For the text-containing cell, return its midpoint in [X, Y] coordinate format. 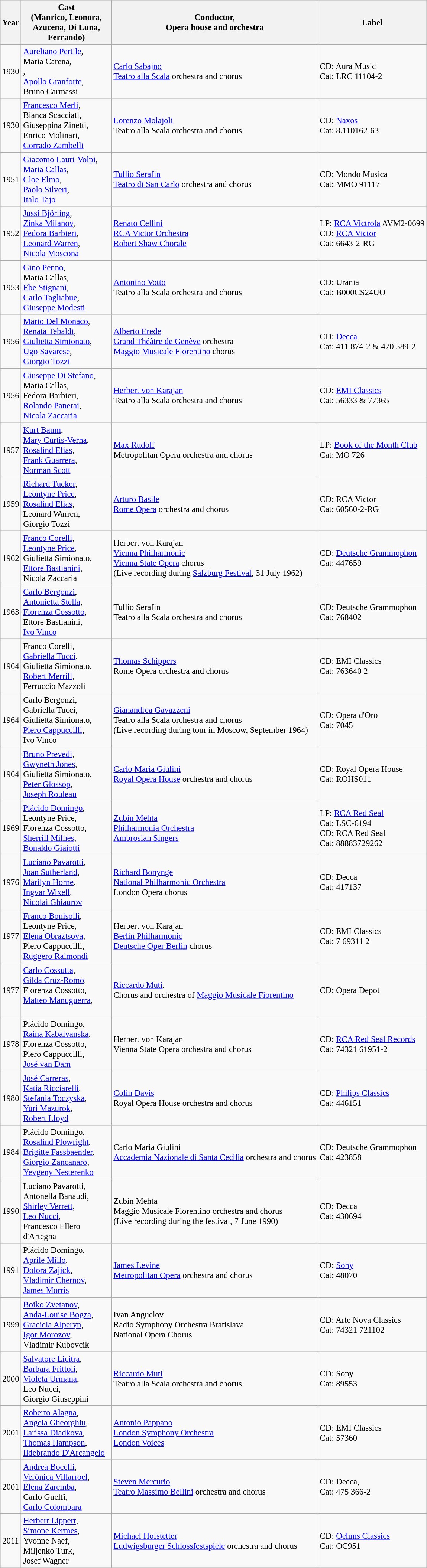
Riccardo MutiTeatro alla Scala orchestra and chorus [215, 1379]
CD: Mondo MusicaCat: MMO 91117 [372, 180]
Richard Tucker,Leontyne Price,Rosalind Elias,Leonard Warren,Giorgio Tozzi [66, 504]
Ivan AnguelovRadio Symphony Orchestra BratislavaNational Opera Chorus [215, 1324]
1999 [11, 1324]
Aureliano Pertile,Maria Carena,,Apollo Granforte,Bruno Carmassi [66, 72]
Carlo Cossutta, Gilda Cruz-Romo,Fiorenza Cossotto, Matteo Manuguerra, [66, 990]
James LevineMetropolitan Opera orchestra and chorus [215, 1271]
CD: DeccaCat: 430694 [372, 1212]
Tullio SerafinTeatro alla Scala orchestra and chorus [215, 612]
Thomas SchippersRome Opera orchestra and chorus [215, 666]
Plácido Domingo,Leontyne Price,Fiorenza Cossotto,Sherrill Milnes,Bonaldo Giaiotti [66, 828]
Herbert von KarajanTeatro alla Scala orchestra and chorus [215, 396]
Max RudolfMetropolitan Opera orchestra and chorus [215, 450]
1959 [11, 504]
Franco Bonisolli,Leontyne Price,Elena Obraztsova,Piero Cappuccilli,Ruggero Raimondi [66, 936]
LP: Book of the Month ClubCat: MO 726 [372, 450]
CD: Decca,Cat: 475 366-2 [372, 1487]
1984 [11, 1152]
Riccardo Muti,Chorus and orchestra of Maggio Musicale Fiorentino [215, 990]
Year [11, 22]
1991 [11, 1271]
CD: Aura MusicCat: LRC 11104-2 [372, 72]
Antonio PappanoLondon Symphony OrchestraLondon Voices [215, 1433]
CD: SonyCat: 89553 [372, 1379]
Carlo Maria GiuliniAccademia Nazionale di Santa Cecilia orchestra and chorus [215, 1152]
Zubin MehtaPhilharmonia OrchestraAmbrosian Singers [215, 828]
Francesco Merli,Bianca Scacciati,Giuseppina Zinetti,Enrico Molinari,Corrado Zambelli [66, 125]
LP: RCA Victrola AVM2-0699 CD: RCA VictorCat: 6643-2-RG [372, 233]
Franco Corelli,Leontyne Price,Giulietta Simionato,Ettore Bastianini,Nicola Zaccaria [66, 558]
CD: Opera d'OroCat: 7045 [372, 720]
CD: SonyCat: 48070 [372, 1271]
CD: RCA VictorCat: 60560-2-RG [372, 504]
Herbert von KarajanVienna State Opera orchestra and chorus [215, 1044]
Zubin MehtaMaggio Musicale Fiorentino orchestra and chorus(Live recording during the festival, 7 June 1990) [215, 1212]
Lorenzo MolajoliTeatro alla Scala orchestra and chorus [215, 125]
Cast(Manrico, Leonora,Azucena, Di Luna,Ferrando) [66, 22]
CD: Deutsche GrammophonCat: 447659 [372, 558]
1980 [11, 1098]
1969 [11, 828]
Steven MercurioTeatro Massimo Bellini orchestra and chorus [215, 1487]
Arturo BasileRome Opera orchestra and chorus [215, 504]
LP: RCA Red Seal Cat: LSC-6194CD: RCA Red SealCat: 88883729262 [372, 828]
Luciano Pavarotti,Antonella Banaudi,Shirley Verrett,Leo Nucci,Francesco Ellero d'Artegna [66, 1212]
1978 [11, 1044]
Carlo Maria GiuliniRoyal Opera House orchestra and chorus [215, 774]
Giacomo Lauri-Volpi,Maria Callas,Cloe Elmo,Paolo Silveri,Italo Tajo [66, 180]
Jussi Björling,Zinka Milanov,Fedora Barbieri,Leonard Warren,Nicola Moscona [66, 233]
Plácido Domingo,Rosalind Plowright,Brigitte Fassbaender,Giorgio Zancanaro,Yevgeny Nesterenko [66, 1152]
Andrea Bocelli,Verónica Villarroel,Elena Zaremba,Carlo Guelfi,Carlo Colombara [66, 1487]
CD: Deutsche GrammophonCat: 768402 [372, 612]
Roberto Alagna,Angela Gheorghiu,Larissa Diadkova,Thomas Hampson,Ildebrando D'Arcangelo [66, 1433]
CD: EMI ClassicsCat: 56333 & 77365 [372, 396]
Salvatore Licitra,Barbara Frittoli,Violeta Urmana,Leo Nucci,Giorgio Giuseppini [66, 1379]
CD: DeccaCat: 417137 [372, 882]
Gianandrea GavazzeniTeatro alla Scala orchestra and chorus(Live recording during tour in Moscow, September 1964) [215, 720]
Tullio SerafinTeatro di San Carlo orchestra and chorus [215, 180]
CD: RCA Red Seal RecordsCat: 74321 61951-2 [372, 1044]
Antonino VottoTeatro alla Scala orchestra and chorus [215, 288]
Renato CelliniRCA Victor OrchestraRobert Shaw Chorale [215, 233]
1976 [11, 882]
CD: Arte Nova Classics Cat: 74321 721102 [372, 1324]
1962 [11, 558]
Label [372, 22]
CD: Deutsche GrammophonCat: 423858 [372, 1152]
Gino Penno,Maria Callas,Ebe Stignani,Carlo Tagliabue,Giuseppe Modesti [66, 288]
Luciano Pavarotti,Joan Sutherland,Marilyn Horne,Ingvar Wixell,Nicolai Ghiaurov [66, 882]
José Carreras,Katia Ricciarelli,Stefania Toczyska,Yuri Mazurok,Robert Lloyd [66, 1098]
Plácido Domingo,Aprile Millo,Dolora Zajick,Vladimir Chernov,James Morris [66, 1271]
1953 [11, 288]
Kurt Baum,Mary Curtis-Verna,Rosalind Elias,Frank Guarrera,Norman Scott [66, 450]
Boiko Zvetanov,Anda-Louise Bogza,Graciela Alperyn,Igor Morozov,Vladimir Kubovcik [66, 1324]
1951 [11, 180]
CD: NaxosCat: 8.110162-63 [372, 125]
CD: Oehms ClassicsCat: OC951 [372, 1541]
Franco Corelli,Gabriella Tucci,Giulietta Simionato,Robert Merrill,Ferruccio Mazzoli [66, 666]
CD: EMI ClassicsCat: 57360 [372, 1433]
Herbert von KarajanBerlin PhilharmonicDeutsche Oper Berlin chorus [215, 936]
1963 [11, 612]
Carlo Bergonzi,Antonietta Stella,Fiorenza Cossotto,Ettore Bastianini,Ivo Vinco [66, 612]
Richard BonyngeNational Philharmonic OrchestraLondon Opera chorus [215, 882]
Herbert von KarajanVienna PhilharmonicVienna State Opera chorus(Live recording during Salzburg Festival, 31 July 1962) [215, 558]
Carlo Bergonzi,Gabriella Tucci,Giulietta Simionato,Piero Cappuccilli,Ivo Vinco [66, 720]
Michael Hofstetter Ludwigsburger Schlossfestspiele orchestra and chorus [215, 1541]
2011 [11, 1541]
CD: Royal Opera HouseCat: ROHS011 [372, 774]
CD: UraniaCat: B000CS24UO [372, 288]
Carlo SabajnoTeatro alla Scala orchestra and chorus [215, 72]
Mario Del Monaco,Renata Tebaldi,Giulietta Simionato,Ugo Savarese,Giorgio Tozzi [66, 342]
CD: EMI ClassicsCat: 763640 2 [372, 666]
1952 [11, 233]
1990 [11, 1212]
Conductor,Opera house and orchestra [215, 22]
Colin DavisRoyal Opera House orchestra and chorus [215, 1098]
Plácido Domingo,Raina Kabaivanska,Fiorenza Cossotto,Piero Cappuccilli,José van Dam [66, 1044]
2000 [11, 1379]
1957 [11, 450]
Alberto EredeGrand Théâtre de Genève orchestraMaggio Musicale Fiorentino chorus [215, 342]
Bruno Prevedi,Gwyneth Jones,Giulietta Simionato,Peter Glossop,Joseph Rouleau [66, 774]
CD: Philips ClassicsCat: 446151 [372, 1098]
CD: Opera Depot [372, 990]
Herbert Lippert,Simone Kermes,Yvonne Naef,Miljenko Turk,Josef Wagner [66, 1541]
Giuseppe Di Stefano,Maria Callas,Fedora Barbieri,Rolando Panerai,Nicola Zaccaria [66, 396]
CD: EMI ClassicsCat: 7 69311 2 [372, 936]
CD: DeccaCat: 411 874-2 & 470 589-2 [372, 342]
